Capture the cell that displays the provided text and extract its [x, y] central coordinate. 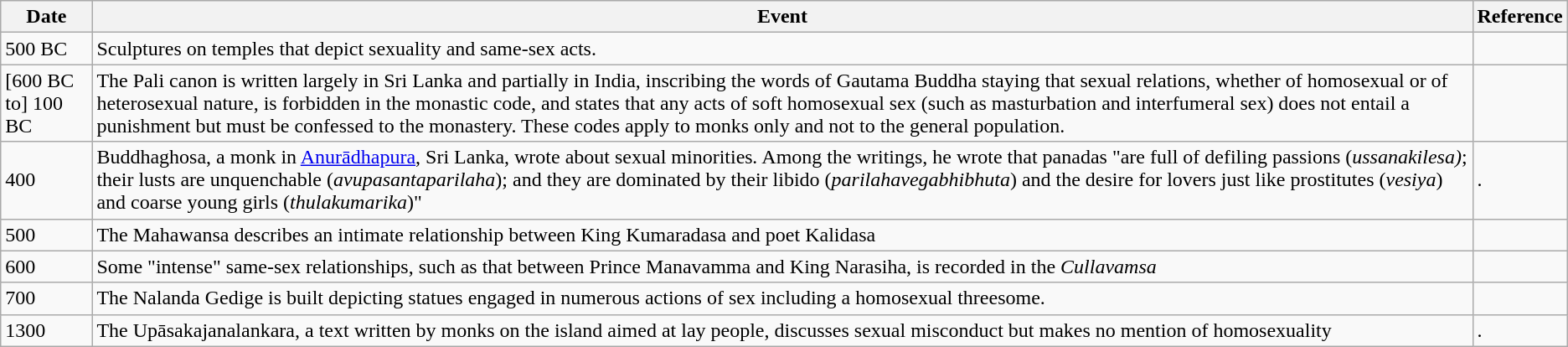
Some "intense" same-sex relationships, such as that between Prince Manavamma and King Narasiha, is recorded in the Cullavamsa [782, 267]
The Upāsakajanalankara, a text written by monks on the island aimed at lay people, discusses sexual misconduct but makes no mention of homosexuality [782, 330]
1300 [47, 330]
Date [47, 17]
Sculptures on temples that depict sexuality and same-sex acts. [782, 49]
400 [47, 180]
500 BC [47, 49]
Reference [1519, 17]
[600 BC to] 100 BC [47, 103]
The Mahawansa describes an intimate relationship between King Kumaradasa and poet Kalidasa [782, 235]
700 [47, 298]
The Nalanda Gedige is built depicting statues engaged in numerous actions of sex including a homosexual threesome. [782, 298]
Event [782, 17]
500 [47, 235]
600 [47, 267]
